Pinpoint the cell where the given text exists, returning its (X, Y) midpoint coordinate. 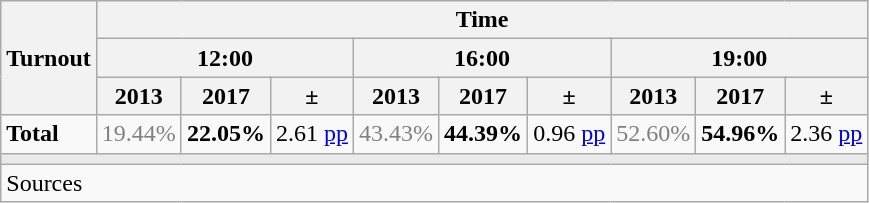
54.96% (740, 134)
Total (49, 134)
0.96 pp (570, 134)
2.61 pp (312, 134)
12:00 (224, 58)
2.36 pp (826, 134)
16:00 (482, 58)
Time (482, 20)
22.05% (226, 134)
19:00 (740, 58)
44.39% (484, 134)
Turnout (49, 58)
52.60% (654, 134)
Sources (434, 183)
43.43% (396, 134)
19.44% (138, 134)
